Extract the (X, Y) coordinate from the center of the cell holding the provided text.  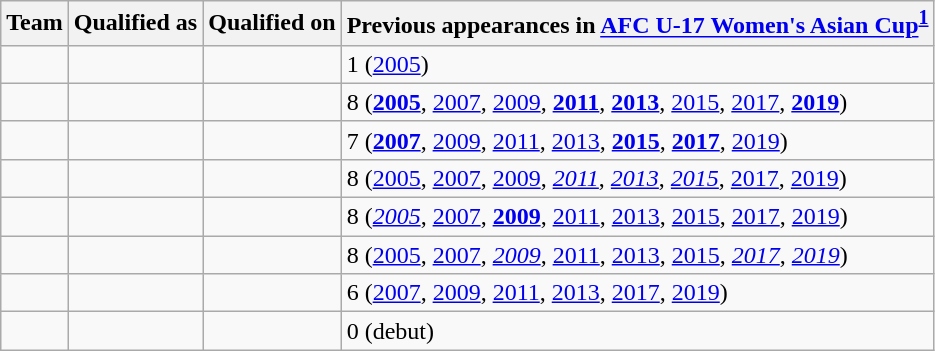
7 (2007, 2009, 2011, 2013, 2015, 2017, 2019) (638, 140)
Team (35, 24)
1 (2005) (638, 64)
Qualified as (135, 24)
0 (debut) (638, 331)
Qualified on (272, 24)
Previous appearances in AFC U-17 Women's Asian Cup1 (638, 24)
6 (2007, 2009, 2011, 2013, 2017, 2019) (638, 293)
